Capture the cell that displays the provided text and extract its [x, y] central coordinate. 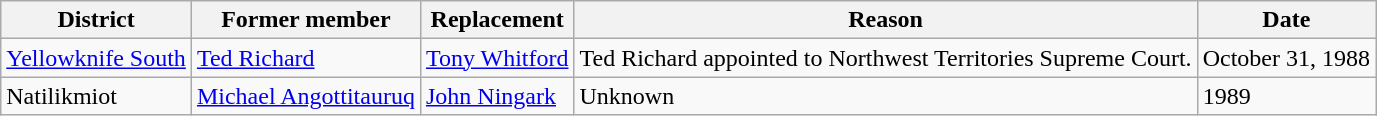
Replacement [497, 20]
Reason [886, 20]
John Ningark [497, 96]
Date [1286, 20]
Ted Richard [306, 58]
Yellowknife South [96, 58]
Former member [306, 20]
District [96, 20]
1989 [1286, 96]
Tony Whitford [497, 58]
Unknown [886, 96]
Natilikmiot [96, 96]
October 31, 1988 [1286, 58]
Ted Richard appointed to Northwest Territories Supreme Court. [886, 58]
Michael Angottitauruq [306, 96]
